Search for the cell housing the specified text and yield its [X, Y] center coordinate. 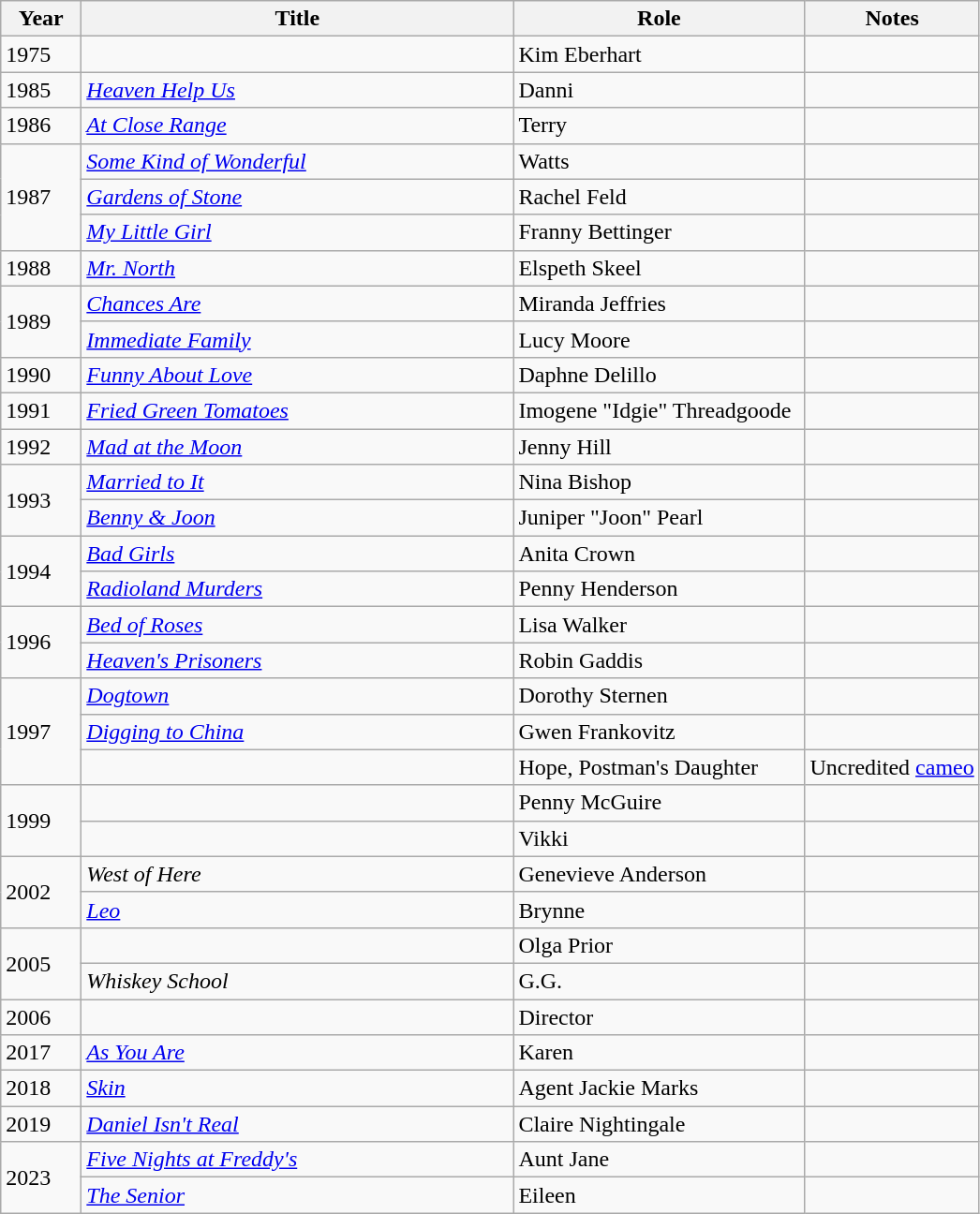
Penny McGuire [660, 803]
2023 [41, 1177]
Daniel Isn't Real [298, 1124]
Rachel Feld [660, 197]
Radioland Murders [298, 589]
2005 [41, 963]
1996 [41, 643]
Notes [892, 19]
Elspeth Skeel [660, 268]
Skin [298, 1088]
Kim Eberhart [660, 54]
1994 [41, 571]
Genevieve Anderson [660, 874]
1997 [41, 732]
Gardens of Stone [298, 197]
1991 [41, 410]
Gwen Frankovitz [660, 732]
2006 [41, 1016]
Fried Green Tomatoes [298, 410]
At Close Range [298, 126]
1992 [41, 447]
2019 [41, 1124]
Karen [660, 1053]
Mr. North [298, 268]
Dorothy Sternen [660, 696]
Terry [660, 126]
Bad Girls [298, 554]
Chances Are [298, 303]
Some Kind of Wonderful [298, 161]
1986 [41, 126]
Benny & Joon [298, 518]
The Senior [298, 1195]
My Little Girl [298, 232]
Bed of Roses [298, 625]
West of Here [298, 874]
1988 [41, 268]
Uncredited cameo [892, 767]
1993 [41, 500]
Olga Prior [660, 945]
Title [298, 19]
Imogene "Idgie" Threadgoode [660, 410]
Claire Nightingale [660, 1124]
Robin Gaddis [660, 660]
Vikki [660, 838]
Nina Bishop [660, 482]
Mad at the Moon [298, 447]
Danni [660, 90]
Juniper "Joon" Pearl [660, 518]
Franny Bettinger [660, 232]
Funny About Love [298, 375]
Jenny Hill [660, 447]
Hope, Postman's Daughter [660, 767]
Leo [298, 910]
Immediate Family [298, 339]
1990 [41, 375]
Year [41, 19]
Anita Crown [660, 554]
Dogtown [298, 696]
Miranda Jeffries [660, 303]
2002 [41, 892]
As You Are [298, 1053]
Lucy Moore [660, 339]
Five Nights at Freddy's [298, 1160]
1999 [41, 821]
Role [660, 19]
Director [660, 1016]
Daphne Delillo [660, 375]
2018 [41, 1088]
1989 [41, 321]
Agent Jackie Marks [660, 1088]
Married to It [298, 482]
Heaven's Prisoners [298, 660]
G.G. [660, 981]
1985 [41, 90]
Eileen [660, 1195]
Brynne [660, 910]
Aunt Jane [660, 1160]
2017 [41, 1053]
1975 [41, 54]
Watts [660, 161]
Whiskey School [298, 981]
Heaven Help Us [298, 90]
1987 [41, 197]
Penny Henderson [660, 589]
Lisa Walker [660, 625]
Digging to China [298, 732]
